Extract the [x, y] coordinate from the center of the cell holding the provided text.  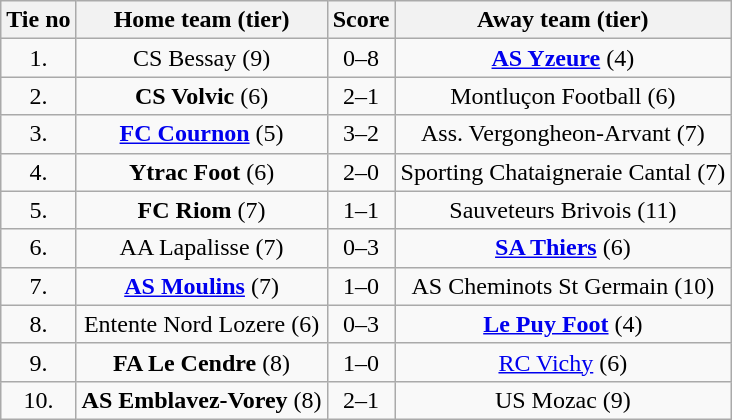
Le Puy Foot (4) [563, 324]
Montluçon Football (6) [563, 96]
2–0 [361, 172]
SA Thiers (6) [563, 248]
Sporting Chataigneraie Cantal (7) [563, 172]
Score [361, 20]
CS Bessay (9) [202, 58]
AA Lapalisse (7) [202, 248]
0–8 [361, 58]
7. [38, 286]
RC Vichy (6) [563, 362]
3. [38, 134]
FC Riom (7) [202, 210]
AS Emblavez-Vorey (8) [202, 400]
CS Volvic (6) [202, 96]
9. [38, 362]
8. [38, 324]
AS Cheminots St Germain (10) [563, 286]
1–1 [361, 210]
6. [38, 248]
Ytrac Foot (6) [202, 172]
5. [38, 210]
Sauveteurs Brivois (11) [563, 210]
Away team (tier) [563, 20]
FA Le Cendre (8) [202, 362]
Ass. Vergongheon-Arvant (7) [563, 134]
3–2 [361, 134]
FC Cournon (5) [202, 134]
10. [38, 400]
1. [38, 58]
2. [38, 96]
AS Moulins (7) [202, 286]
Home team (tier) [202, 20]
AS Yzeure (4) [563, 58]
4. [38, 172]
Tie no [38, 20]
US Mozac (9) [563, 400]
Entente Nord Lozere (6) [202, 324]
